Extract the (x, y) coordinate from the center of the cell holding the provided text.  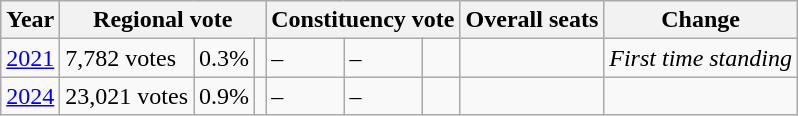
First time standing (701, 58)
2021 (30, 58)
Overall seats (532, 20)
2024 (30, 96)
Constituency vote (363, 20)
Regional vote (163, 20)
Year (30, 20)
0.3% (224, 58)
Change (701, 20)
7,782 votes (127, 58)
0.9% (224, 96)
23,021 votes (127, 96)
